Return (x, y) of the center of cell containing provided text 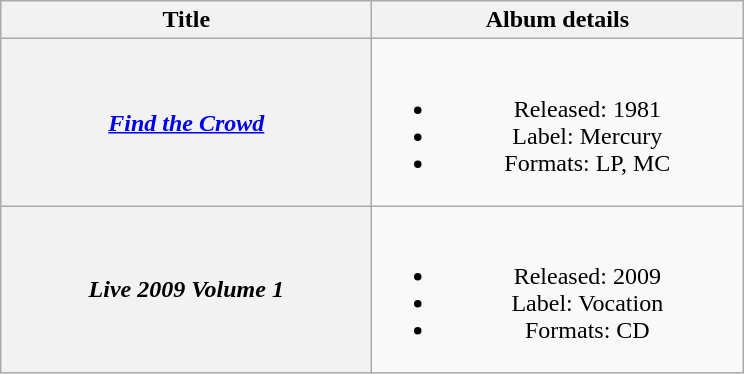
Title (186, 20)
Released: 1981Label: MercuryFormats: LP, MC (558, 122)
Album details (558, 20)
Find the Crowd (186, 122)
Released: 2009Label: VocationFormats: CD (558, 290)
Live 2009 Volume 1 (186, 290)
